Return [x, y] of the center of cell containing provided text 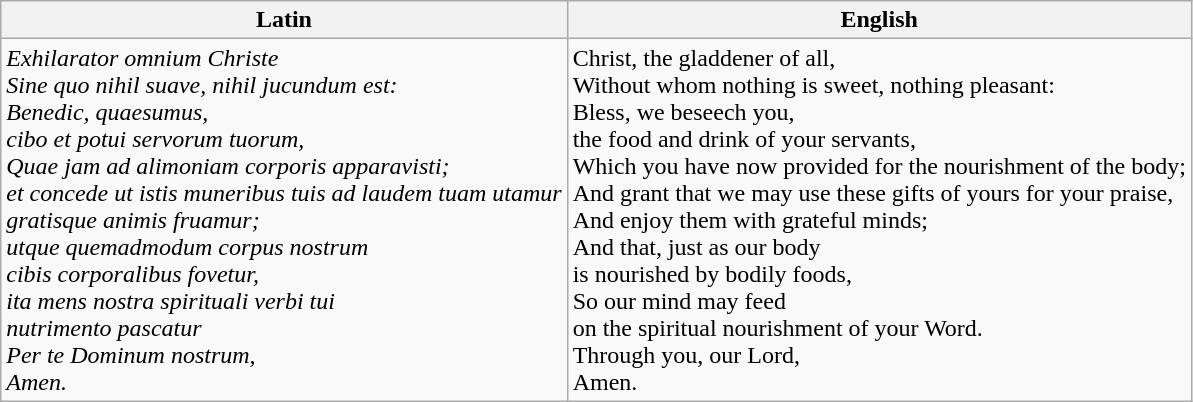
Latin [284, 20]
English [879, 20]
